From the cell containing the given text, extract its center point as (x, y) coordinate. 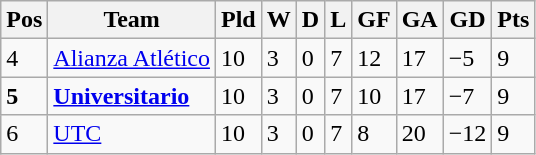
20 (420, 134)
D (310, 20)
GF (374, 20)
6 (24, 134)
GA (420, 20)
Alianza Atlético (132, 58)
Universitario (132, 96)
Pld (238, 20)
UTC (132, 134)
4 (24, 58)
5 (24, 96)
GD (468, 20)
12 (374, 58)
−12 (468, 134)
8 (374, 134)
−7 (468, 96)
W (278, 20)
Pts (514, 20)
−5 (468, 58)
Pos (24, 20)
L (338, 20)
Team (132, 20)
